For the text-containing cell, return its midpoint in [x, y] coordinate format. 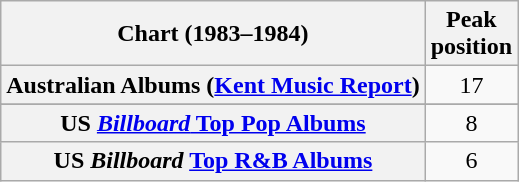
US Billboard Top Pop Albums [213, 123]
Australian Albums (Kent Music Report) [213, 85]
8 [471, 123]
6 [471, 161]
Peakposition [471, 34]
17 [471, 85]
Chart (1983–1984) [213, 34]
US Billboard Top R&B Albums [213, 161]
